Search for the cell housing the specified text and yield its (x, y) center coordinate. 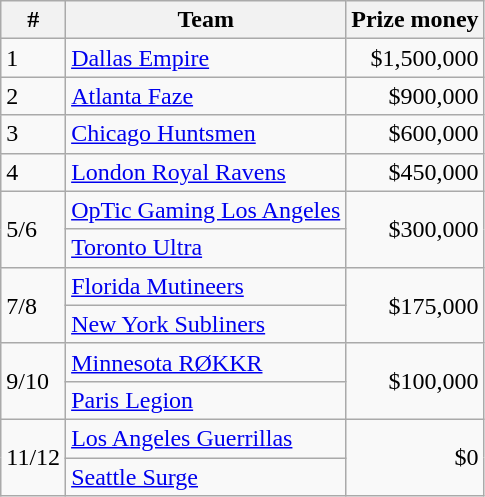
Chicago Huntsmen (206, 134)
Atlanta Faze (206, 96)
9/10 (34, 381)
OpTic Gaming Los Angeles (206, 210)
Dallas Empire (206, 58)
Paris Legion (206, 400)
# (34, 20)
Team (206, 20)
$300,000 (415, 229)
1 (34, 58)
5/6 (34, 229)
$600,000 (415, 134)
$175,000 (415, 305)
$450,000 (415, 172)
London Royal Ravens (206, 172)
7/8 (34, 305)
Minnesota RØKKR (206, 362)
New York Subliners (206, 324)
$900,000 (415, 96)
3 (34, 134)
$1,500,000 (415, 58)
Seattle Surge (206, 477)
4 (34, 172)
$0 (415, 457)
Los Angeles Guerrillas (206, 438)
$100,000 (415, 381)
2 (34, 96)
11/12 (34, 457)
Prize money (415, 20)
Florida Mutineers (206, 286)
Toronto Ultra (206, 248)
